For the text-containing cell, return its midpoint in (x, y) coordinate format. 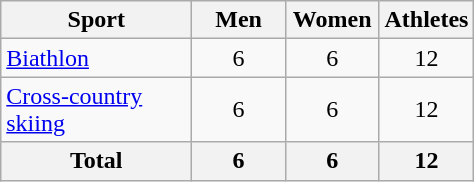
Sport (96, 20)
Men (239, 20)
Cross-country skiing (96, 110)
Women (332, 20)
Biathlon (96, 58)
Total (96, 161)
Athletes (426, 20)
